Identify which cell holds the provided text, then report its [x, y] central coordinate. 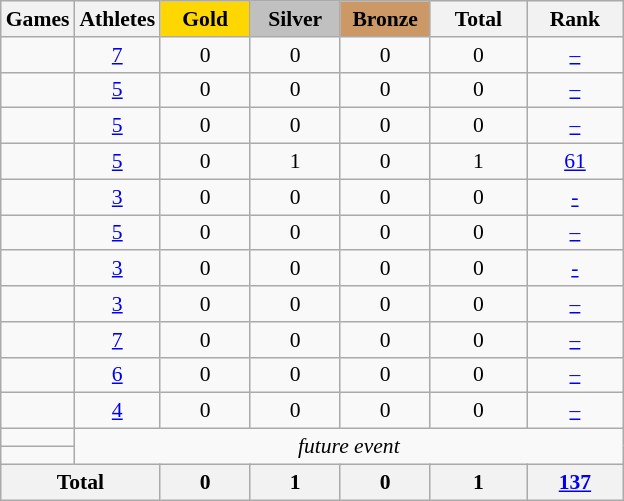
61 [576, 162]
Athletes [117, 19]
Silver [295, 19]
6 [117, 375]
future event [348, 447]
137 [576, 482]
Bronze [385, 19]
4 [117, 411]
Games [38, 19]
Gold [205, 19]
Rank [576, 19]
